Return (x, y) of the center of cell containing provided text 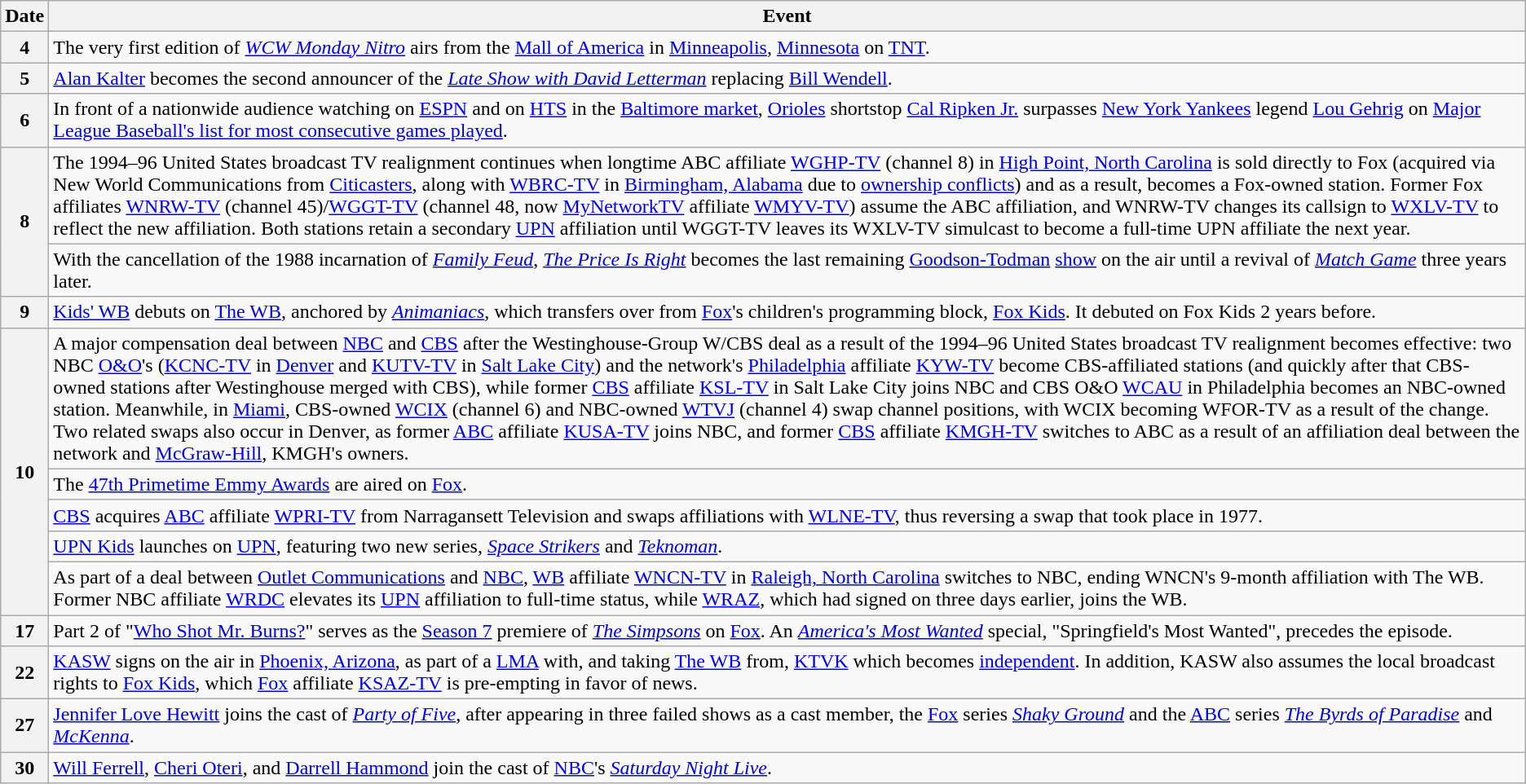
27 (24, 725)
CBS acquires ABC affiliate WPRI-TV from Narragansett Television and swaps affiliations with WLNE-TV, thus reversing a swap that took place in 1977. (787, 515)
9 (24, 312)
17 (24, 630)
6 (24, 121)
The very first edition of WCW Monday Nitro airs from the Mall of America in Minneapolis, Minnesota on TNT. (787, 47)
10 (24, 471)
8 (24, 222)
Event (787, 16)
30 (24, 768)
Alan Kalter becomes the second announcer of the Late Show with David Letterman replacing Bill Wendell. (787, 78)
4 (24, 47)
Will Ferrell, Cheri Oteri, and Darrell Hammond join the cast of NBC's Saturday Night Live. (787, 768)
The 47th Primetime Emmy Awards are aired on Fox. (787, 484)
Date (24, 16)
5 (24, 78)
UPN Kids launches on UPN, featuring two new series, Space Strikers and Teknoman. (787, 546)
22 (24, 673)
